Capture the cell that displays the provided text and extract its (x, y) central coordinate. 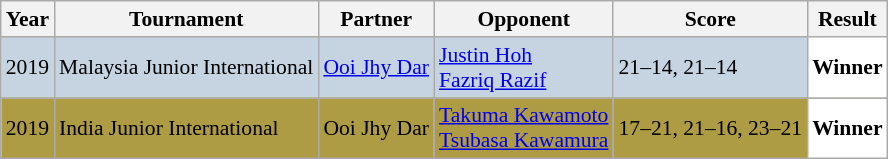
Malaysia Junior International (186, 68)
India Junior International (186, 128)
Justin Hoh Fazriq Razif (524, 68)
Tournament (186, 19)
Takuma Kawamoto Tsubasa Kawamura (524, 128)
Year (28, 19)
Score (710, 19)
21–14, 21–14 (710, 68)
Partner (376, 19)
Opponent (524, 19)
17–21, 21–16, 23–21 (710, 128)
Result (848, 19)
